Determine the [x, y] coordinate at the center of the cell enclosing the given text.  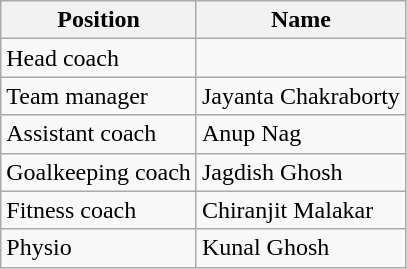
Goalkeeping coach [99, 172]
Assistant coach [99, 134]
Head coach [99, 58]
Position [99, 20]
Team manager [99, 96]
Chiranjit Malakar [300, 210]
Fitness coach [99, 210]
Physio [99, 248]
Kunal Ghosh [300, 248]
Anup Nag [300, 134]
Name [300, 20]
Jagdish Ghosh [300, 172]
Jayanta Chakraborty [300, 96]
